Return [X, Y] of the center of cell containing provided text 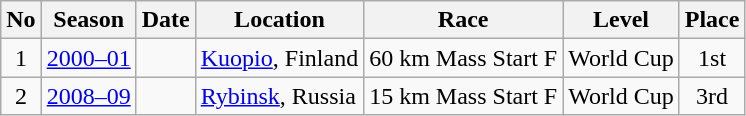
Place [712, 20]
2008–09 [88, 96]
Location [279, 20]
No [21, 20]
Date [166, 20]
Season [88, 20]
2000–01 [88, 58]
2 [21, 96]
15 km Mass Start F [464, 96]
3rd [712, 96]
60 km Mass Start F [464, 58]
Level [621, 20]
1 [21, 58]
Kuopio, Finland [279, 58]
Rybinsk, Russia [279, 96]
Race [464, 20]
1st [712, 58]
